Capture the cell that displays the provided text and extract its [X, Y] central coordinate. 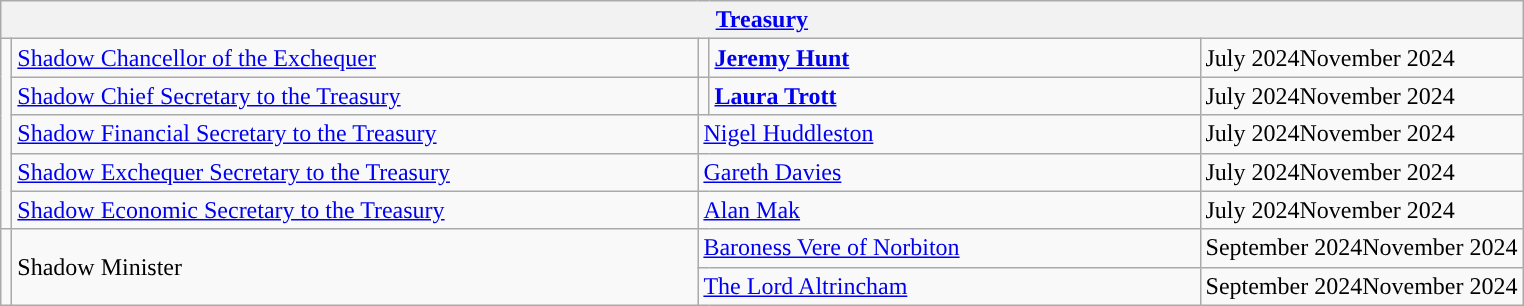
Gareth Davies [949, 172]
Shadow Financial Secretary to the Treasury [355, 134]
Shadow Chief Secretary to the Treasury [355, 96]
The Lord Altrincham [949, 286]
Shadow Minister [355, 267]
Shadow Exchequer Secretary to the Treasury [355, 172]
Baroness Vere of Norbiton [949, 248]
Shadow Chancellor of the Exchequer [355, 58]
Alan Mak [949, 210]
Treasury [762, 20]
Nigel Huddleston [949, 134]
Shadow Economic Secretary to the Treasury [355, 210]
Jeremy Hunt [954, 58]
Laura Trott [954, 96]
